Detect which cell encompasses the target text, then output its (X, Y) center coordinate. 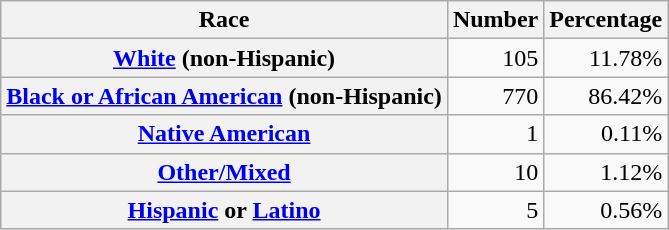
86.42% (606, 96)
105 (495, 58)
1.12% (606, 172)
Hispanic or Latino (224, 210)
1 (495, 134)
0.56% (606, 210)
Race (224, 20)
Native American (224, 134)
0.11% (606, 134)
Black or African American (non-Hispanic) (224, 96)
Percentage (606, 20)
10 (495, 172)
White (non-Hispanic) (224, 58)
5 (495, 210)
770 (495, 96)
Number (495, 20)
Other/Mixed (224, 172)
11.78% (606, 58)
